Return [X, Y] of the center of cell containing provided text 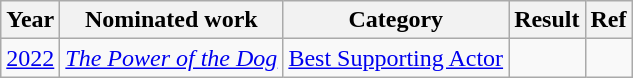
Best Supporting Actor [396, 58]
2022 [30, 58]
Year [30, 20]
The Power of the Dog [172, 58]
Category [396, 20]
Ref [608, 20]
Result [547, 20]
Nominated work [172, 20]
